Locate the cell with the specified text and output its (x, y) center coordinate. 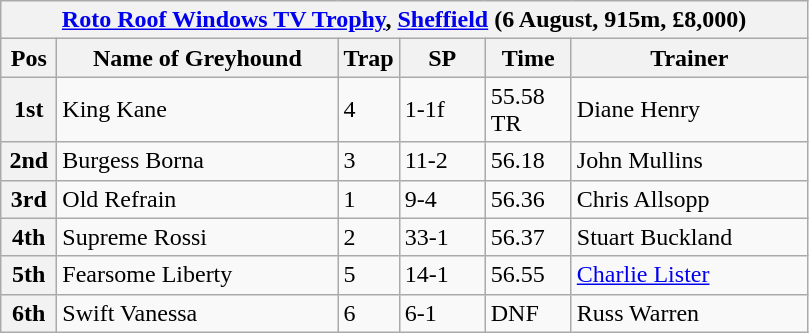
Fearsome Liberty (198, 275)
6th (29, 313)
Stuart Buckland (689, 237)
3 (368, 161)
Russ Warren (689, 313)
SP (442, 58)
Diane Henry (689, 110)
5th (29, 275)
3rd (29, 199)
4 (368, 110)
Trainer (689, 58)
Trap (368, 58)
Pos (29, 58)
Supreme Rossi (198, 237)
33-1 (442, 237)
14-1 (442, 275)
1-1f (442, 110)
2 (368, 237)
11-2 (442, 161)
DNF (528, 313)
9-4 (442, 199)
Swift Vanessa (198, 313)
56.18 (528, 161)
Chris Allsopp (689, 199)
4th (29, 237)
John Mullins (689, 161)
56.37 (528, 237)
1st (29, 110)
Charlie Lister (689, 275)
56.36 (528, 199)
Burgess Borna (198, 161)
56.55 (528, 275)
6 (368, 313)
Time (528, 58)
6-1 (442, 313)
2nd (29, 161)
55.58 TR (528, 110)
Roto Roof Windows TV Trophy, Sheffield (6 August, 915m, £8,000) (404, 20)
1 (368, 199)
Name of Greyhound (198, 58)
King Kane (198, 110)
Old Refrain (198, 199)
5 (368, 275)
